Extract the (x, y) coordinate from the center of the cell holding the provided text.  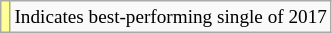
Indicates best-performing single of 2017 (171, 17)
